Determine the [X, Y] coordinate at the center of the cell enclosing the given text.  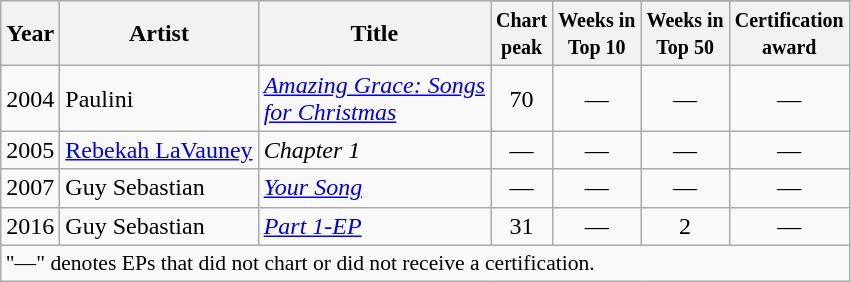
"—" denotes EPs that did not chart or did not receive a certification. [425, 263]
Rebekah LaVauney [159, 150]
Your Song [374, 188]
Year [30, 34]
Weeks inTop 10 [597, 34]
Title [374, 34]
Artist [159, 34]
70 [522, 98]
Certificationaward [789, 34]
Amazing Grace: Songs for Christmas [374, 98]
31 [522, 226]
2016 [30, 226]
Chartpeak [522, 34]
2007 [30, 188]
Chapter 1 [374, 150]
Weeks inTop 50 [685, 34]
2 [685, 226]
Part 1-EP [374, 226]
2005 [30, 150]
2004 [30, 98]
Paulini [159, 98]
